Pinpoint the cell where the given text exists, returning its (X, Y) midpoint coordinate. 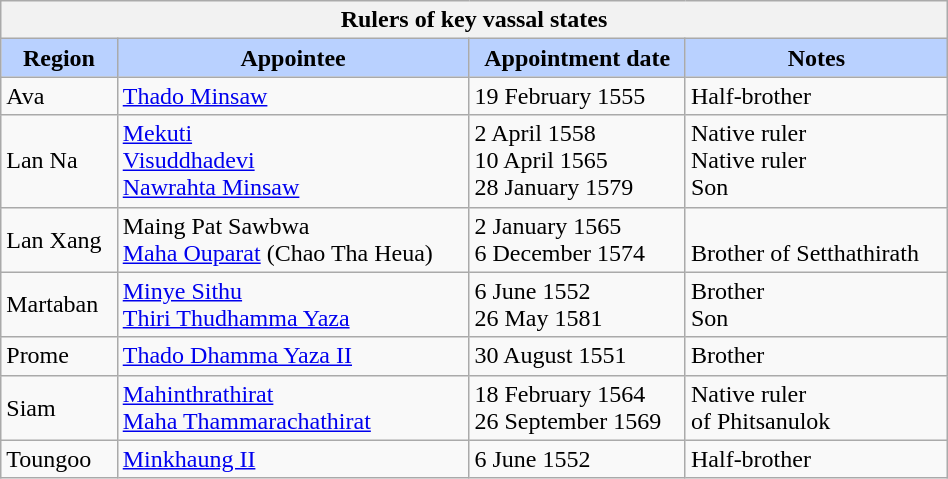
Brother (816, 356)
18 February 1564 26 September 1569 (577, 408)
Brother Son (816, 304)
Native ruler of Phitsanulok (816, 408)
Toungoo (59, 459)
Region (59, 58)
Maing Pat Sawbwa Maha Ouparat (Chao Tha Heua) (293, 240)
Ava (59, 96)
19 February 1555 (577, 96)
Prome (59, 356)
Siam (59, 408)
30 August 1551 (577, 356)
Mekuti Visuddhadevi Nawrahta Minsaw (293, 161)
Lan Xang (59, 240)
2 January 1565 6 December 1574 (577, 240)
2 April 1558 10 April 1565 28 January 1579 (577, 161)
Notes (816, 58)
Mahinthrathirat Maha Thammarachathirat (293, 408)
Brother of Setthathirath (816, 240)
Thado Dhamma Yaza II (293, 356)
Lan Na (59, 161)
Thado Minsaw (293, 96)
Minye Sithu Thiri Thudhamma Yaza (293, 304)
Appointment date (577, 58)
Minkhaung II (293, 459)
Appointee (293, 58)
Rulers of key vassal states (474, 20)
Native ruler Native ruler Son (816, 161)
Martaban (59, 304)
6 June 1552 (577, 459)
6 June 1552 26 May 1581 (577, 304)
